Search for the cell housing the specified text and yield its [x, y] center coordinate. 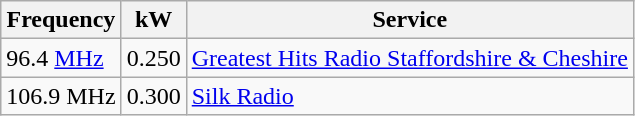
Service [410, 20]
Silk Radio [410, 96]
96.4 MHz [61, 58]
0.250 [154, 58]
Frequency [61, 20]
kW [154, 20]
106.9 MHz [61, 96]
Greatest Hits Radio Staffordshire & Cheshire [410, 58]
0.300 [154, 96]
